Provide the (x, y) coordinate of the cell's center where the given text is located.  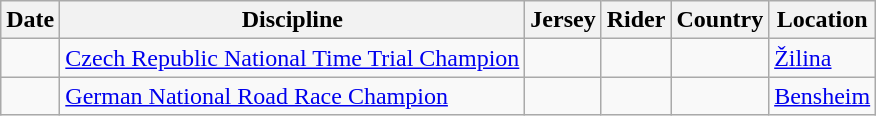
Discipline (292, 20)
Jersey (563, 20)
German National Road Race Champion (292, 96)
Location (822, 20)
Žilina (822, 58)
Date (30, 20)
Rider (636, 20)
Bensheim (822, 96)
Czech Republic National Time Trial Champion (292, 58)
Country (720, 20)
